Pinpoint the cell where the given text exists, returning its [x, y] midpoint coordinate. 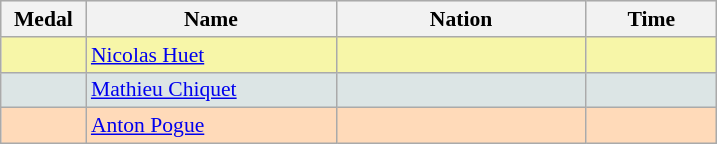
Medal [44, 19]
Nation [461, 19]
Anton Pogue [211, 126]
Time [651, 19]
Name [211, 19]
Mathieu Chiquet [211, 90]
Nicolas Huet [211, 55]
